For the text-containing cell, return its midpoint in (x, y) coordinate format. 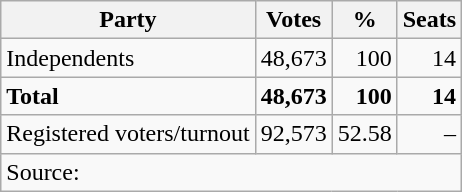
– (429, 134)
52.58 (364, 134)
92,573 (294, 134)
Seats (429, 20)
% (364, 20)
Party (128, 20)
Votes (294, 20)
Registered voters/turnout (128, 134)
Independents (128, 58)
Total (128, 96)
Source: (232, 172)
